Search for the cell housing the specified text and yield its [X, Y] center coordinate. 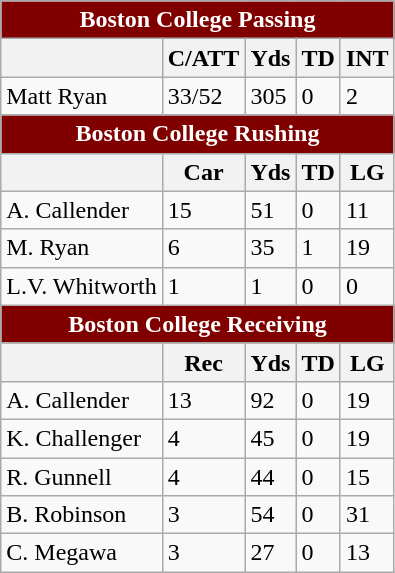
31 [367, 515]
C/ATT [204, 58]
Car [204, 172]
Rec [204, 362]
27 [270, 553]
54 [270, 515]
33/52 [204, 96]
Matt Ryan [82, 96]
45 [270, 438]
6 [204, 248]
305 [270, 96]
B. Robinson [82, 515]
51 [270, 210]
92 [270, 400]
C. Megawa [82, 553]
2 [367, 96]
Boston College Rushing [198, 134]
K. Challenger [82, 438]
M. Ryan [82, 248]
L.V. Whitworth [82, 286]
35 [270, 248]
Boston College Receiving [198, 324]
R. Gunnell [82, 477]
11 [367, 210]
44 [270, 477]
Boston College Passing [198, 20]
INT [367, 58]
